Extract the [x, y] coordinate from the center of the cell holding the provided text.  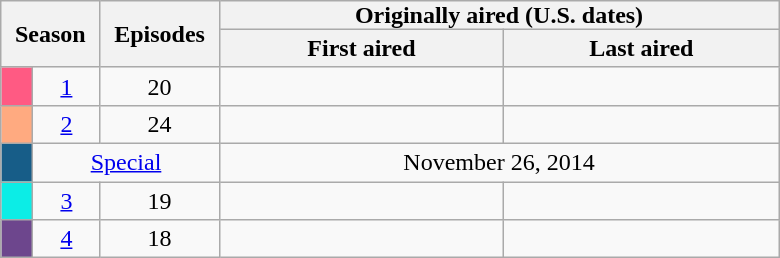
18 [160, 239]
Season [50, 34]
3 [66, 201]
Originally aired (U.S. dates) [499, 15]
20 [160, 86]
Last aired [642, 48]
First aired [362, 48]
November 26, 2014 [499, 162]
1 [66, 86]
2 [66, 124]
Special [126, 162]
4 [66, 239]
Episodes [160, 34]
19 [160, 201]
24 [160, 124]
